Pinpoint the cell where the given text exists, returning its (x, y) midpoint coordinate. 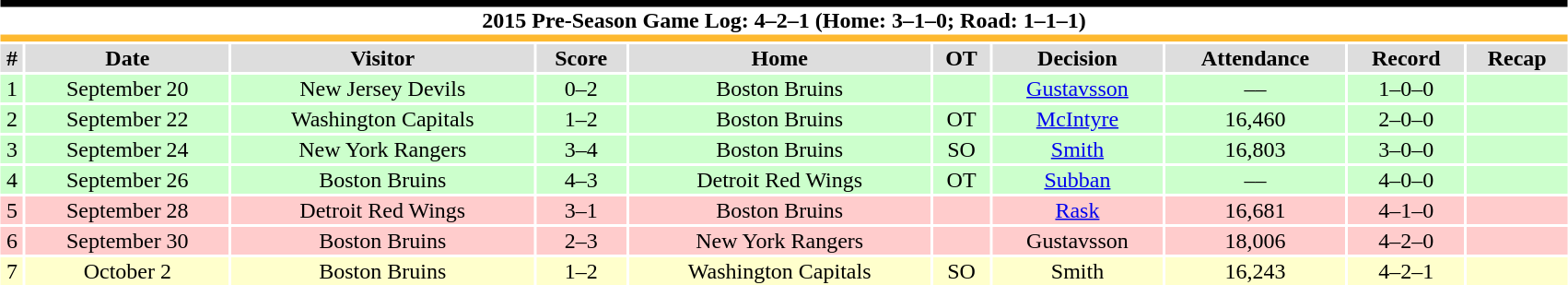
16,803 (1255, 149)
Attendance (1255, 58)
16,681 (1255, 210)
September 28 (127, 210)
4–0–0 (1406, 180)
September 26 (127, 180)
7 (12, 271)
5 (12, 210)
0–2 (580, 89)
3–1 (580, 210)
# (12, 58)
4–1–0 (1406, 210)
3–4 (580, 149)
4–2–0 (1406, 241)
Record (1406, 58)
4–2–1 (1406, 271)
2–3 (580, 241)
18,006 (1255, 241)
3 (12, 149)
4–3 (580, 180)
September 22 (127, 119)
Decision (1078, 58)
McIntyre (1078, 119)
2 (12, 119)
September 30 (127, 241)
1–0–0 (1406, 89)
6 (12, 241)
September 24 (127, 149)
Home (779, 58)
4 (12, 180)
Visitor (382, 58)
Rask (1078, 210)
October 2 (127, 271)
16,243 (1255, 271)
2015 Pre-Season Game Log: 4–2–1 (Home: 3–1–0; Road: 1–1–1) (784, 20)
September 20 (127, 89)
New Jersey Devils (382, 89)
Recap (1516, 58)
2–0–0 (1406, 119)
16,460 (1255, 119)
1 (12, 89)
Score (580, 58)
3–0–0 (1406, 149)
Subban (1078, 180)
Date (127, 58)
